Scan for the cell matching the given text and deliver its [X, Y] coordinate at center. 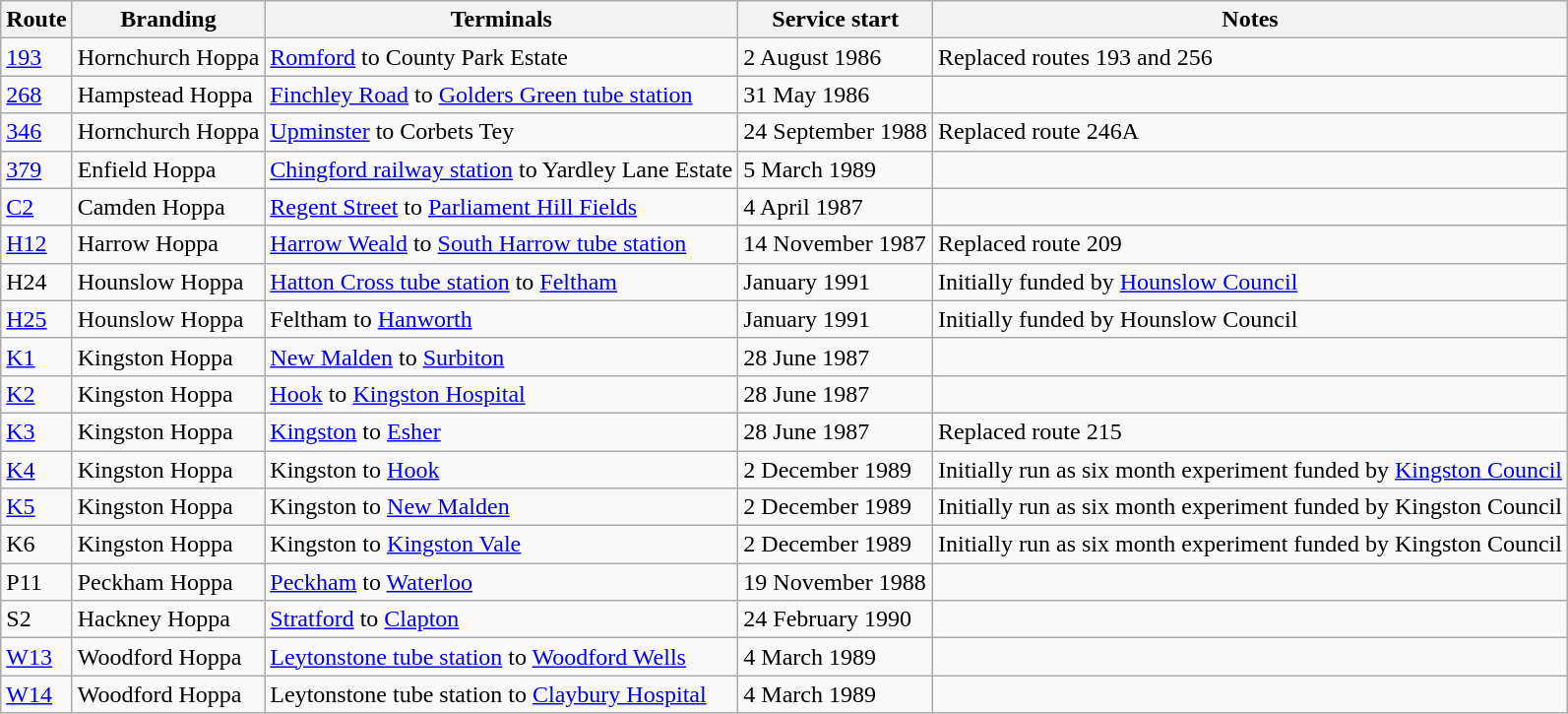
24 February 1990 [836, 619]
K1 [36, 357]
Branding [168, 20]
Replaced routes 193 and 256 [1250, 57]
268 [36, 95]
W13 [36, 657]
346 [36, 132]
Hampstead Hoppa [168, 95]
Camden Hoppa [168, 207]
4 April 1987 [836, 207]
Harrow Hoppa [168, 244]
Hatton Cross tube station to Feltham [502, 282]
H25 [36, 319]
Terminals [502, 20]
Stratford to Clapton [502, 619]
Replaced route 246A [1250, 132]
C2 [36, 207]
Harrow Weald to South Harrow tube station [502, 244]
Kingston to Hook [502, 470]
Replaced route 209 [1250, 244]
193 [36, 57]
H24 [36, 282]
H12 [36, 244]
Route [36, 20]
Peckham Hoppa [168, 582]
Hook to Kingston Hospital [502, 394]
K6 [36, 545]
K2 [36, 394]
Enfield Hoppa [168, 169]
K4 [36, 470]
Leytonstone tube station to Claybury Hospital [502, 694]
Romford to County Park Estate [502, 57]
W14 [36, 694]
Kingston to New Malden [502, 507]
Regent Street to Parliament Hill Fields [502, 207]
Replaced route 215 [1250, 431]
Chingford railway station to Yardley Lane Estate [502, 169]
Peckham to Waterloo [502, 582]
24 September 1988 [836, 132]
Upminster to Corbets Tey [502, 132]
Kingston to Kingston Vale [502, 545]
379 [36, 169]
5 March 1989 [836, 169]
P11 [36, 582]
Finchley Road to Golders Green tube station [502, 95]
New Malden to Surbiton [502, 357]
Leytonstone tube station to Woodford Wells [502, 657]
K3 [36, 431]
Service start [836, 20]
19 November 1988 [836, 582]
Feltham to Hanworth [502, 319]
2 August 1986 [836, 57]
S2 [36, 619]
14 November 1987 [836, 244]
31 May 1986 [836, 95]
Hackney Hoppa [168, 619]
Kingston to Esher [502, 431]
Notes [1250, 20]
K5 [36, 507]
